Output the [X, Y] coordinate of the center of the cell containing the given text.  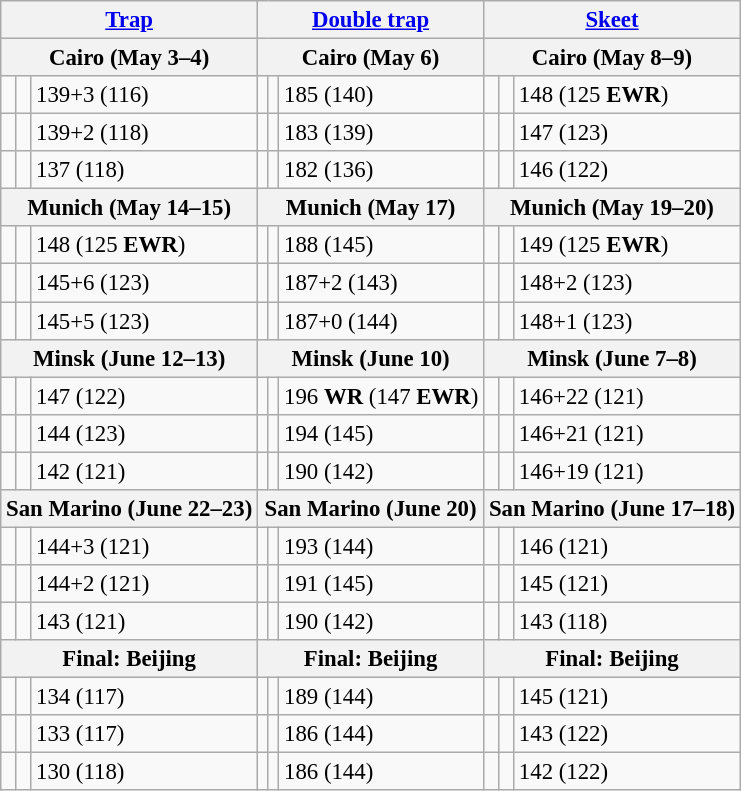
191 (145) [382, 584]
Skeet [612, 20]
San Marino (June 20) [371, 509]
146+21 (121) [628, 433]
142 (122) [628, 772]
146+22 (121) [628, 396]
185 (140) [382, 95]
Trap [130, 20]
148+1 (123) [628, 321]
193 (144) [382, 546]
137 (118) [144, 170]
142 (121) [144, 471]
134 (117) [144, 697]
139+2 (118) [144, 133]
Cairo (May 6) [371, 58]
187+2 (143) [382, 283]
188 (145) [382, 245]
143 (118) [628, 621]
147 (123) [628, 133]
196 WR (147 EWR) [382, 396]
148+2 (123) [628, 283]
149 (125 EWR) [628, 245]
San Marino (June 17–18) [612, 509]
187+0 (144) [382, 321]
143 (121) [144, 621]
Minsk (June 12–13) [130, 358]
Munich (May 17) [371, 208]
147 (122) [144, 396]
San Marino (June 22–23) [130, 509]
Cairo (May 8–9) [612, 58]
Double trap [371, 20]
194 (145) [382, 433]
Munich (May 14–15) [130, 208]
183 (139) [382, 133]
146+19 (121) [628, 471]
182 (136) [382, 170]
144+3 (121) [144, 546]
130 (118) [144, 772]
Minsk (June 10) [371, 358]
Munich (May 19–20) [612, 208]
144 (123) [144, 433]
145+6 (123) [144, 283]
Cairo (May 3–4) [130, 58]
139+3 (116) [144, 95]
146 (121) [628, 546]
144+2 (121) [144, 584]
146 (122) [628, 170]
189 (144) [382, 697]
Minsk (June 7–8) [612, 358]
143 (122) [628, 734]
133 (117) [144, 734]
145+5 (123) [144, 321]
